Return the [X, Y] coordinate for the center point of the cell that contains the specified text.  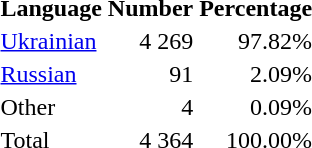
91 [150, 74]
4 [150, 107]
4 269 [150, 41]
